Provide the (X, Y) coordinate of the cell's center where the given text is located.  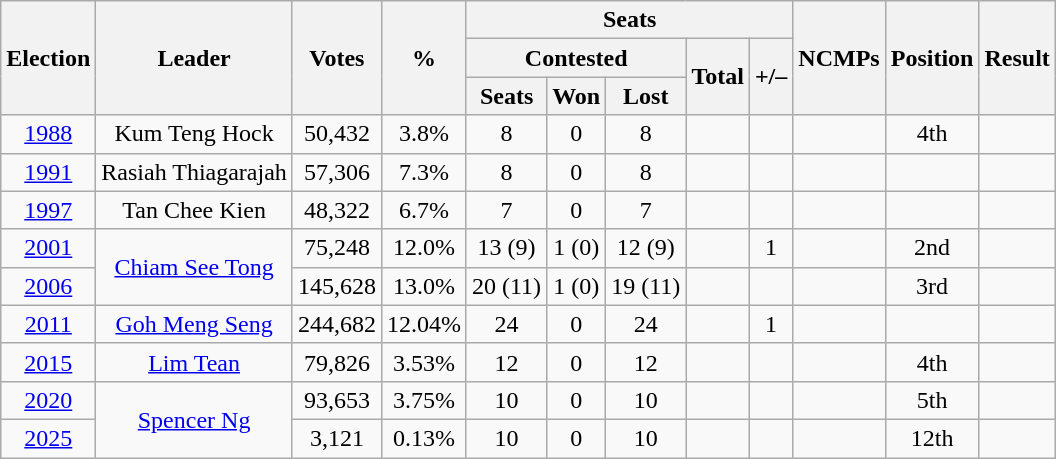
12.04% (424, 324)
Goh Meng Seng (194, 324)
2015 (48, 362)
2025 (48, 438)
Spencer Ng (194, 419)
13.0% (424, 286)
+/– (770, 77)
Lost (646, 96)
Rasiah Thiagarajah (194, 172)
3,121 (336, 438)
1991 (48, 172)
6.7% (424, 210)
93,653 (336, 400)
3.8% (424, 134)
145,628 (336, 286)
0.13% (424, 438)
75,248 (336, 248)
Leader (194, 58)
Contested (576, 58)
20 (11) (506, 286)
Position (932, 58)
NCMPs (839, 58)
Lim Tean (194, 362)
13 (9) (506, 248)
Won (576, 96)
3.53% (424, 362)
7.3% (424, 172)
48,322 (336, 210)
12 (9) (646, 248)
12.0% (424, 248)
57,306 (336, 172)
Total (718, 77)
5th (932, 400)
% (424, 58)
2nd (932, 248)
Result (1017, 58)
12th (932, 438)
244,682 (336, 324)
79,826 (336, 362)
Kum Teng Hock (194, 134)
2011 (48, 324)
Election (48, 58)
3rd (932, 286)
Tan Chee Kien (194, 210)
1997 (48, 210)
50,432 (336, 134)
Chiam See Tong (194, 267)
3.75% (424, 400)
2001 (48, 248)
19 (11) (646, 286)
1988 (48, 134)
Votes (336, 58)
2020 (48, 400)
2006 (48, 286)
